Detect which cell encompasses the target text, then output its (x, y) center coordinate. 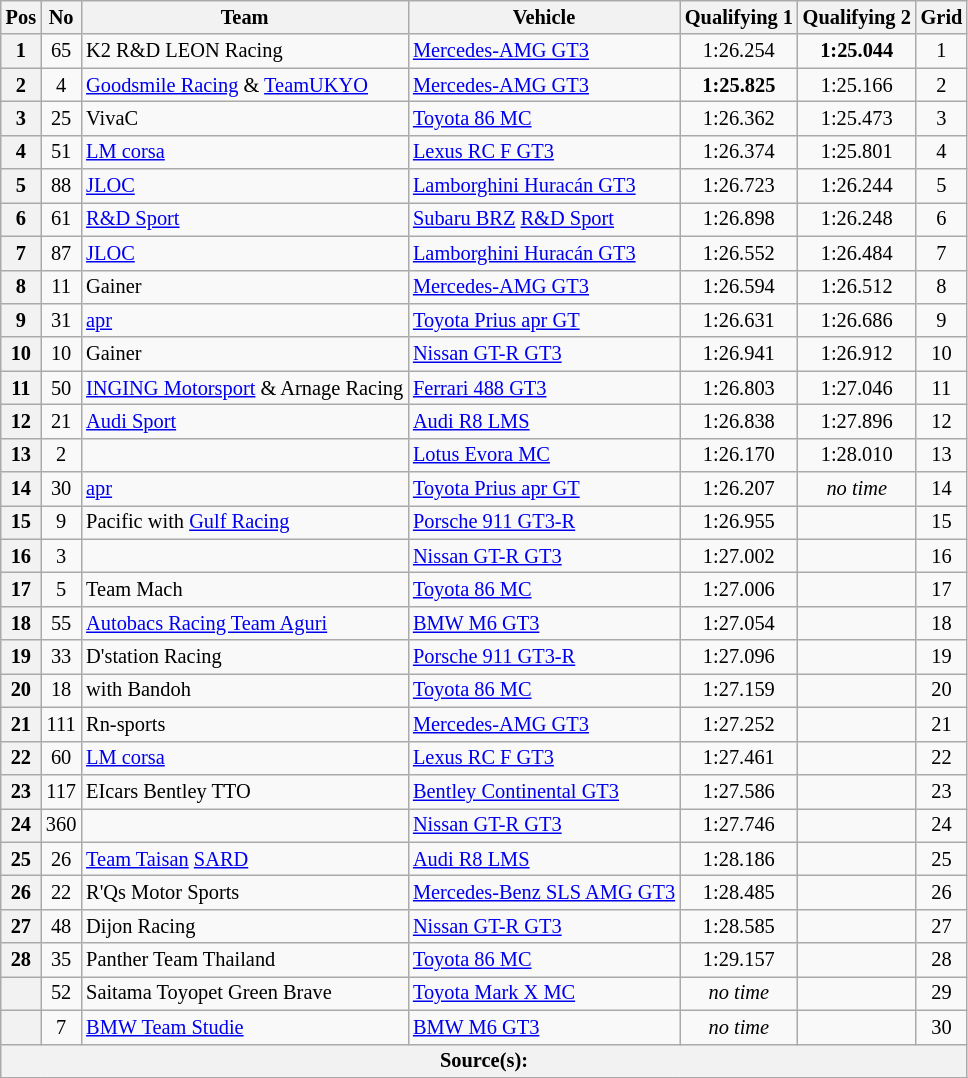
1:27.252 (739, 724)
Saitama Toyopet Green Brave (244, 993)
Goodsmile Racing & TeamUKYO (244, 85)
INGING Motorsport & Arnage Racing (244, 388)
1:26.803 (739, 388)
1:26.912 (857, 354)
Qualifying 2 (857, 17)
Grid (942, 17)
1:26.244 (857, 186)
1:25.166 (857, 85)
1:25.801 (857, 152)
Autobacs Racing Team Aguri (244, 623)
R'Qs Motor Sports (244, 892)
60 (61, 758)
Toyota Mark X MC (544, 993)
1:26.723 (739, 186)
1:27.159 (739, 690)
BMW Team Studie (244, 1027)
1:26.170 (739, 455)
33 (61, 657)
D'station Racing (244, 657)
Mercedes-Benz SLS AMG GT3 (544, 892)
Source(s): (484, 1061)
1:26.374 (739, 152)
88 (61, 186)
1:25.473 (857, 118)
1:26.941 (739, 354)
48 (61, 926)
1:27.096 (739, 657)
K2 R&D LEON Racing (244, 51)
1:26.898 (739, 219)
1:27.586 (739, 791)
1:25.044 (857, 51)
Team (244, 17)
1:26.631 (739, 320)
Qualifying 1 (739, 17)
1:26.512 (857, 287)
Bentley Continental GT3 (544, 791)
1:27.046 (857, 388)
Team Taisan SARD (244, 859)
65 (61, 51)
Lotus Evora MC (544, 455)
1:25.825 (739, 85)
1:28.485 (739, 892)
1:26.248 (857, 219)
1:26.686 (857, 320)
117 (61, 791)
1:26.552 (739, 253)
35 (61, 960)
R&D Sport (244, 219)
1:27.896 (857, 421)
1:26.484 (857, 253)
No (61, 17)
1:26.207 (739, 489)
52 (61, 993)
1:28.010 (857, 455)
Dijon Racing (244, 926)
51 (61, 152)
Pos (21, 17)
1:29.157 (739, 960)
111 (61, 724)
50 (61, 388)
360 (61, 825)
1:26.594 (739, 287)
Audi Sport (244, 421)
VivaC (244, 118)
Team Mach (244, 589)
1:26.955 (739, 522)
Pacific with Gulf Racing (244, 522)
31 (61, 320)
with Bandoh (244, 690)
1:26.362 (739, 118)
EIcars Bentley TTO (244, 791)
Subaru BRZ R&D Sport (544, 219)
1:27.054 (739, 623)
1:27.746 (739, 825)
55 (61, 623)
Panther Team Thailand (244, 960)
1:27.006 (739, 589)
Vehicle (544, 17)
1:27.461 (739, 758)
87 (61, 253)
29 (942, 993)
61 (61, 219)
1:27.002 (739, 556)
Ferrari 488 GT3 (544, 388)
1:28.585 (739, 926)
1:26.254 (739, 51)
Rn-sports (244, 724)
1:28.186 (739, 859)
1:26.838 (739, 421)
